Output the (X, Y) coordinate of the center of the cell containing the given text.  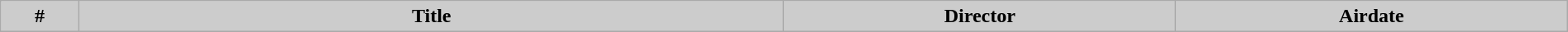
# (40, 16)
Title (432, 16)
Airdate (1372, 16)
Director (980, 16)
